Capture the cell that displays the provided text and extract its [X, Y] central coordinate. 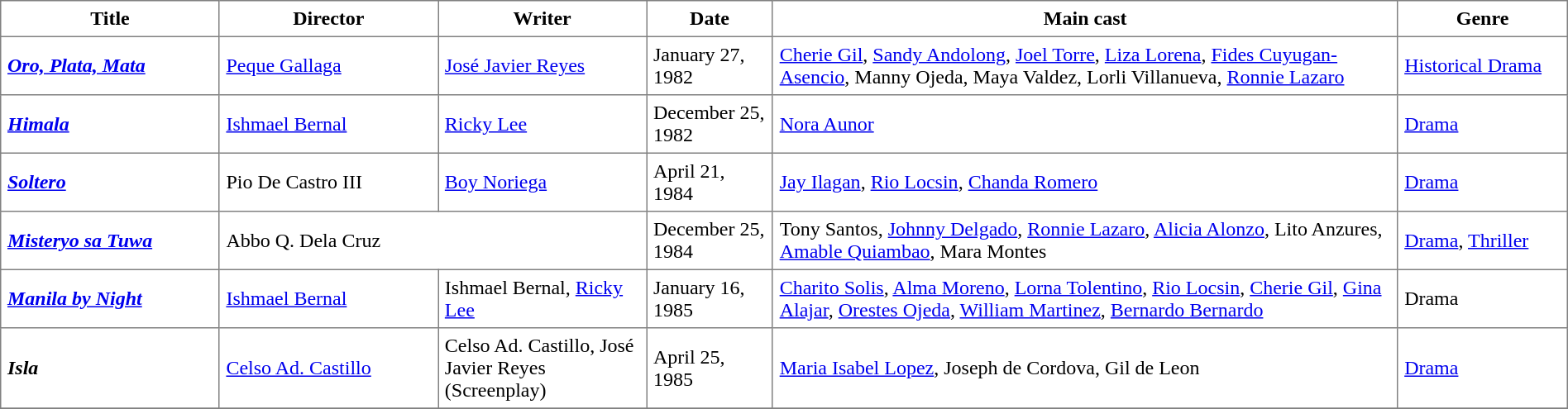
April 25, 1985 [710, 369]
December 25, 1982 [710, 124]
Title [110, 19]
Misteryo sa Tuwa [110, 240]
Isla [110, 369]
Director [328, 19]
January 27, 1982 [710, 65]
April 21, 1984 [710, 182]
Historical Drama [1482, 65]
Soltero [110, 182]
Jay Ilagan, Rio Locsin, Chanda Romero [1085, 182]
José Javier Reyes [543, 65]
Nora Aunor [1085, 124]
Pio De Castro III [328, 182]
Maria Isabel Lopez, Joseph de Cordova, Gil de Leon [1085, 369]
Charito Solis, Alma Moreno, Lorna Tolentino, Rio Locsin, Cherie Gil, Gina Alajar, Orestes Ojeda, William Martinez, Bernardo Bernardo [1085, 298]
Boy Noriega [543, 182]
Date [710, 19]
Manila by Night [110, 298]
Celso Ad. Castillo, José Javier Reyes (Screenplay) [543, 369]
Writer [543, 19]
Cherie Gil, Sandy Andolong, Joel Torre, Liza Lorena, Fides Cuyugan-Asencio, Manny Ojeda, Maya Valdez, Lorli Villanueva, Ronnie Lazaro [1085, 65]
January 16, 1985 [710, 298]
Abbo Q. Dela Cruz [433, 240]
Tony Santos, Johnny Delgado, Ronnie Lazaro, Alicia Alonzo, Lito Anzures, Amable Quiambao, Mara Montes [1085, 240]
Himala [110, 124]
Oro, Plata, Mata [110, 65]
December 25, 1984 [710, 240]
Genre [1482, 19]
Ricky Lee [543, 124]
Ishmael Bernal, Ricky Lee [543, 298]
Peque Gallaga [328, 65]
Main cast [1085, 19]
Celso Ad. Castillo [328, 369]
Drama, Thriller [1482, 240]
